Find where the given text appears and provide that cell's center as [X, Y] coordinate. 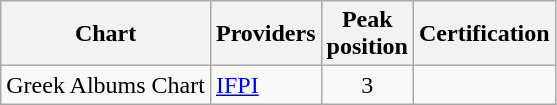
Providers [266, 34]
3 [367, 85]
Peakposition [367, 34]
Certification [484, 34]
Greek Albums Chart [106, 85]
IFPI [266, 85]
Chart [106, 34]
